Search for the cell housing the specified text and yield its [x, y] center coordinate. 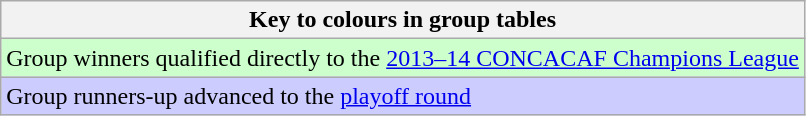
Key to colours in group tables [403, 20]
Group winners qualified directly to the 2013–14 CONCACAF Champions League [403, 58]
Group runners-up advanced to the playoff round [403, 96]
